Determine the (x, y) coordinate at the center of the cell enclosing the given text.  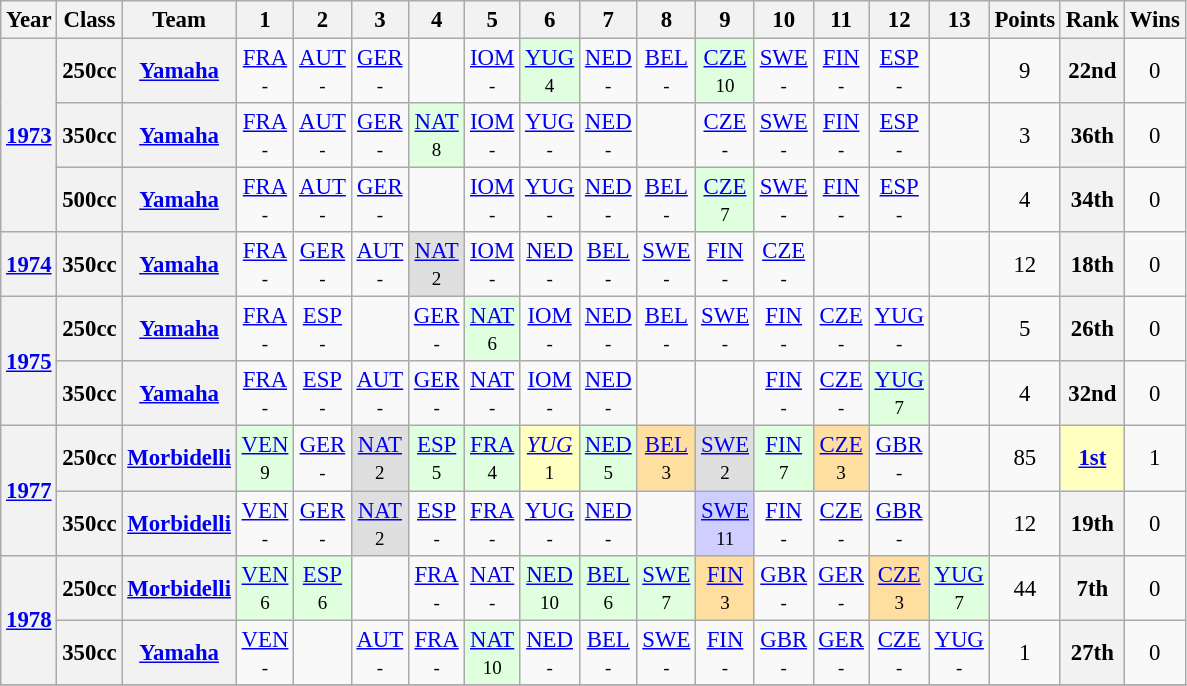
500cc (90, 200)
1975 (29, 362)
FIN3 (726, 588)
85 (1024, 458)
BEL6 (608, 588)
Class (90, 20)
ESP6 (322, 588)
NED5 (608, 458)
BEL3 (666, 458)
Year (29, 20)
Wins (1154, 20)
NAT8 (437, 136)
7 (608, 20)
7th (1092, 588)
11 (841, 20)
1st (1092, 458)
22nd (1092, 72)
SWE2 (726, 458)
SWE7 (666, 588)
SWE11 (726, 524)
Points (1024, 20)
36th (1092, 136)
6 (550, 20)
32nd (1092, 394)
1974 (29, 264)
VEN6 (264, 588)
CZE10 (726, 72)
CZE7 (726, 200)
VEN9 (264, 458)
YUG1 (550, 458)
NAT6 (492, 330)
26th (1092, 330)
19th (1092, 524)
34th (1092, 200)
FIN7 (784, 458)
1973 (29, 136)
13 (959, 20)
NED10 (550, 588)
10 (784, 20)
44 (1024, 588)
NAT10 (492, 652)
YUG4 (550, 72)
FRA4 (492, 458)
8 (666, 20)
1978 (29, 620)
Rank (1092, 20)
Team (179, 20)
1977 (29, 490)
ESP5 (437, 458)
18th (1092, 264)
27th (1092, 652)
2 (322, 20)
